Search for the cell housing the specified text and yield its [X, Y] center coordinate. 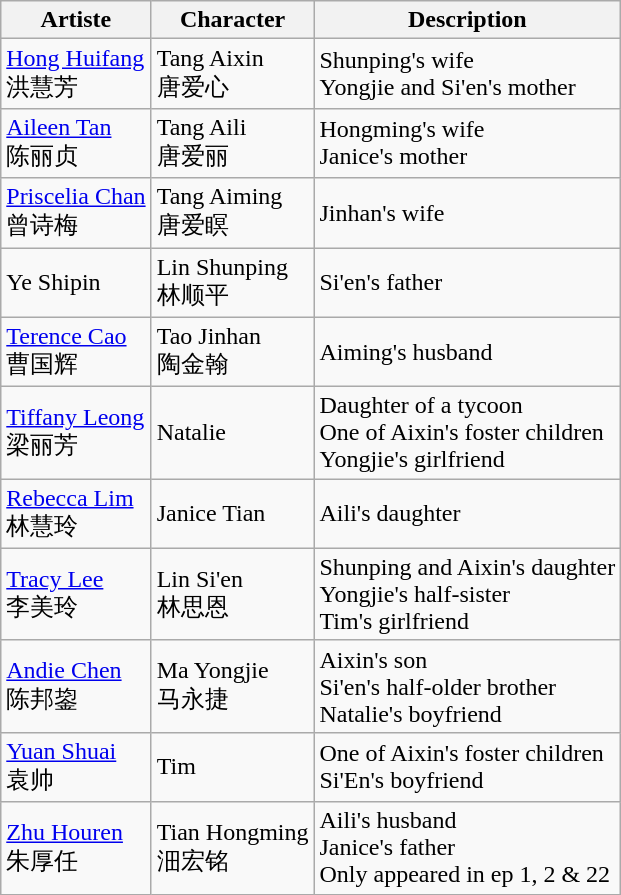
Jinhan's wife [468, 213]
Tian Hongming 沺宏铭 [232, 848]
Tang Aiming 唐爱瞑 [232, 213]
Aili's daughter [468, 514]
Tao Jinhan 陶金翰 [232, 352]
Andie Chen 陈邦鋆 [76, 686]
Daughter of a tycoon One of Aixin's foster childrenYongjie's girlfriend [468, 433]
Zhu Houren 朱厚任 [76, 848]
Tang Aixin 唐爱心 [232, 74]
Character [232, 20]
Janice Tian [232, 514]
Lin Si'en 林思恩 [232, 594]
Yuan Shuai 袁帅 [76, 767]
One of Aixin's foster childrenSi'En's boyfriend [468, 767]
Shunping and Aixin's daughter Yongjie's half-sisterTim's girlfriend [468, 594]
Tiffany Leong 梁丽芳 [76, 433]
Aixin's son Si'en's half-older brotherNatalie's boyfriend [468, 686]
Natalie [232, 433]
Shunping's wife Yongjie and Si'en's mother [468, 74]
Ye Shipin [76, 283]
Aileen Tan 陈丽贞 [76, 143]
Hongming's wife Janice's mother [468, 143]
Ma Yongjie 马永捷 [232, 686]
Lin Shunping林顺平 [232, 283]
Tim [232, 767]
Rebecca Lim 林慧玲 [76, 514]
Description [468, 20]
Si'en's father [468, 283]
Tracy Lee 李美玲 [76, 594]
Tang Aili 唐爱丽 [232, 143]
Terence Cao 曹国辉 [76, 352]
Aiming's husband [468, 352]
Aili's husband Janice's father Only appeared in ep 1, 2 & 22 [468, 848]
Hong Huifang 洪慧芳 [76, 74]
Artiste [76, 20]
Priscelia Chan 曾诗梅 [76, 213]
